For the text-containing cell, return its midpoint in (x, y) coordinate format. 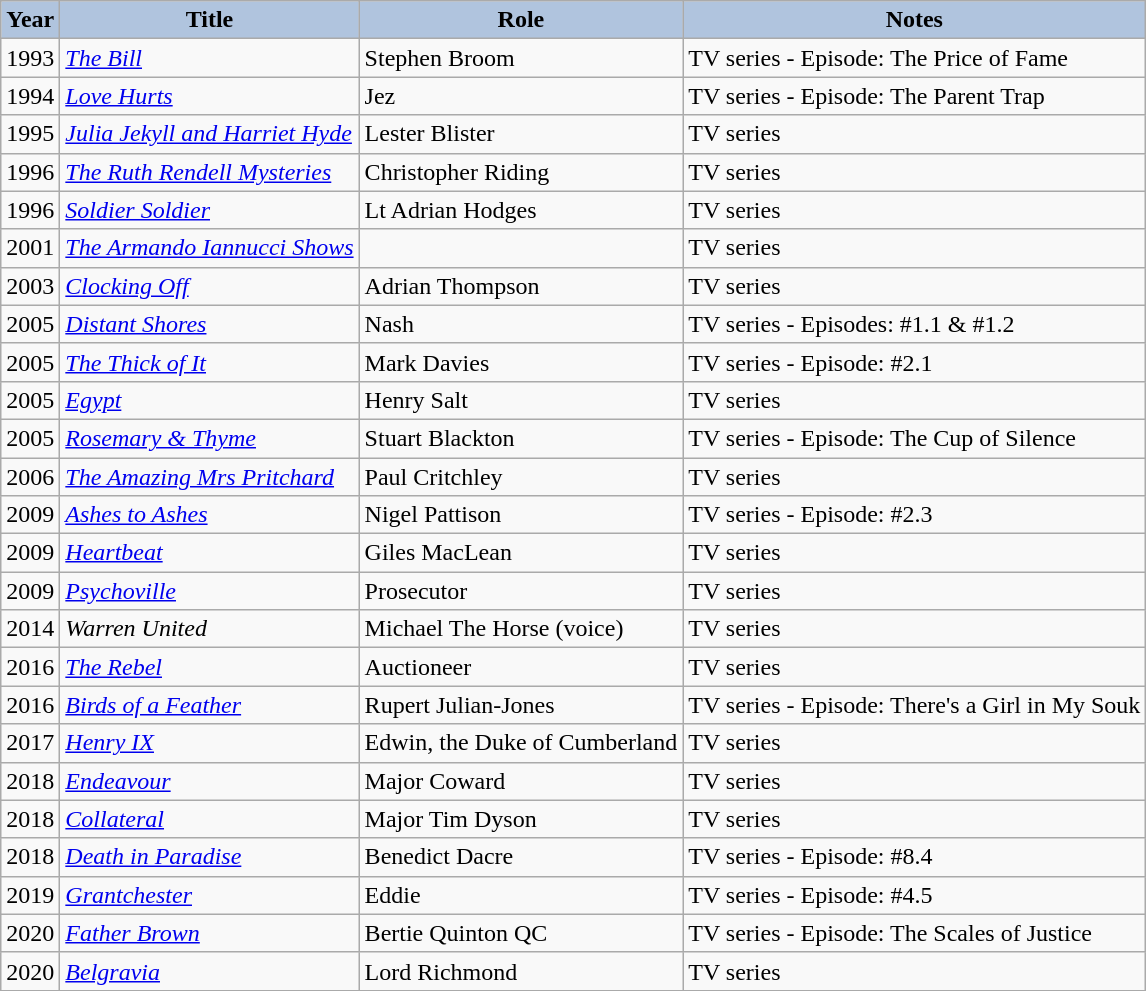
Title (210, 20)
TV series - Episode: The Price of Fame (914, 58)
Lord Richmond (521, 971)
The Ruth Rendell Mysteries (210, 172)
Michael The Horse (voice) (521, 629)
The Rebel (210, 667)
Henry Salt (521, 400)
Egypt (210, 400)
TV series - Episode: #4.5 (914, 895)
Prosecutor (521, 591)
2017 (30, 743)
Birds of a Feather (210, 705)
Father Brown (210, 933)
Psychoville (210, 591)
Adrian Thompson (521, 286)
Role (521, 20)
2014 (30, 629)
2019 (30, 895)
Bertie Quinton QC (521, 933)
Nigel Pattison (521, 515)
TV series - Episode: The Parent Trap (914, 96)
1994 (30, 96)
TV series - Episode: #2.3 (914, 515)
Warren United (210, 629)
Collateral (210, 819)
Year (30, 20)
Death in Paradise (210, 857)
Soldier Soldier (210, 210)
Endeavour (210, 781)
2001 (30, 248)
Julia Jekyll and Harriet Hyde (210, 134)
Lester Blister (521, 134)
TV series - Episode: #2.1 (914, 362)
TV series - Episode: The Cup of Silence (914, 438)
The Armando Iannucci Shows (210, 248)
TV series - Episode: The Scales of Justice (914, 933)
Belgravia (210, 971)
Notes (914, 20)
2003 (30, 286)
The Bill (210, 58)
Stephen Broom (521, 58)
Ashes to Ashes (210, 515)
Edwin, the Duke of Cumberland (521, 743)
TV series - Episode: #8.4 (914, 857)
Heartbeat (210, 553)
Stuart Blackton (521, 438)
Major Tim Dyson (521, 819)
Distant Shores (210, 324)
Clocking Off (210, 286)
Auctioneer (521, 667)
Jez (521, 96)
TV series - Episodes: #1.1 & #1.2 (914, 324)
Giles MacLean (521, 553)
Love Hurts (210, 96)
Major Coward (521, 781)
Grantchester (210, 895)
2006 (30, 477)
Mark Davies (521, 362)
Rosemary & Thyme (210, 438)
Nash (521, 324)
Eddie (521, 895)
1993 (30, 58)
Christopher Riding (521, 172)
The Thick of It (210, 362)
Lt Adrian Hodges (521, 210)
Henry IX (210, 743)
TV series - Episode: There's a Girl in My Souk (914, 705)
Benedict Dacre (521, 857)
Rupert Julian-Jones (521, 705)
The Amazing Mrs Pritchard (210, 477)
1995 (30, 134)
Paul Critchley (521, 477)
